From the cell containing the given text, extract its center point as [x, y] coordinate. 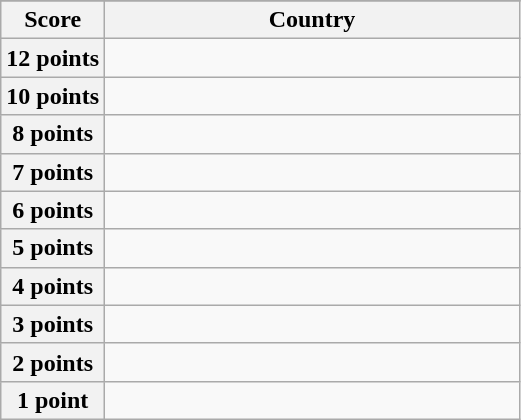
6 points [53, 210]
3 points [53, 324]
7 points [53, 172]
4 points [53, 286]
1 point [53, 400]
10 points [53, 96]
Score [53, 20]
Country [312, 20]
5 points [53, 248]
2 points [53, 362]
12 points [53, 58]
8 points [53, 134]
